For the text-containing cell, return its midpoint in (x, y) coordinate format. 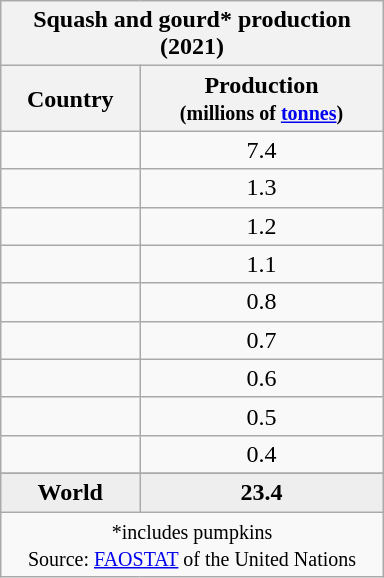
1.2 (262, 226)
World (70, 492)
0.6 (262, 378)
Country (70, 98)
1.1 (262, 264)
23.4 (262, 492)
0.7 (262, 340)
Squash and gourd* production (2021) (192, 34)
0.4 (262, 454)
*includes pumpkinsSource: FAOSTAT of the United Nations (192, 544)
1.3 (262, 188)
0.8 (262, 302)
Production(millions of tonnes) (262, 98)
0.5 (262, 416)
7.4 (262, 150)
